For the text-containing cell, return its midpoint in [x, y] coordinate format. 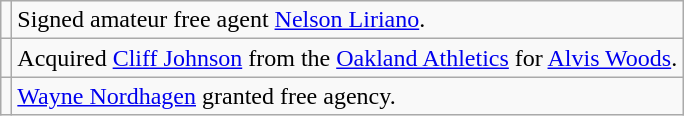
Signed amateur free agent Nelson Liriano. [348, 20]
Acquired Cliff Johnson from the Oakland Athletics for Alvis Woods. [348, 58]
Wayne Nordhagen granted free agency. [348, 96]
